Find where the given text appears and provide that cell's center as (X, Y) coordinate. 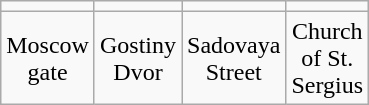
Sadovaya Street (234, 58)
Gostiny Dvor (138, 58)
Moscow gate (48, 58)
Church of St. Sergius (328, 58)
